Determine the (x, y) coordinate at the center of the cell enclosing the given text.  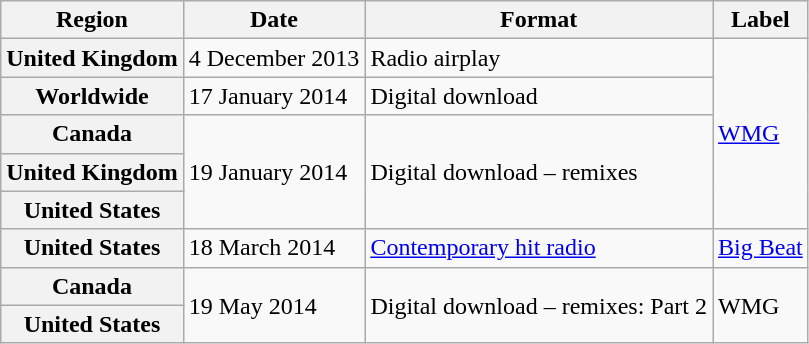
Digital download (539, 96)
Format (539, 20)
Label (761, 20)
Region (92, 20)
17 January 2014 (274, 96)
19 January 2014 (274, 172)
Digital download – remixes: Part 2 (539, 305)
Radio airplay (539, 58)
Digital download – remixes (539, 172)
4 December 2013 (274, 58)
Big Beat (761, 248)
19 May 2014 (274, 305)
Date (274, 20)
18 March 2014 (274, 248)
Worldwide (92, 96)
Contemporary hit radio (539, 248)
